Return [X, Y] of the center of cell containing provided text 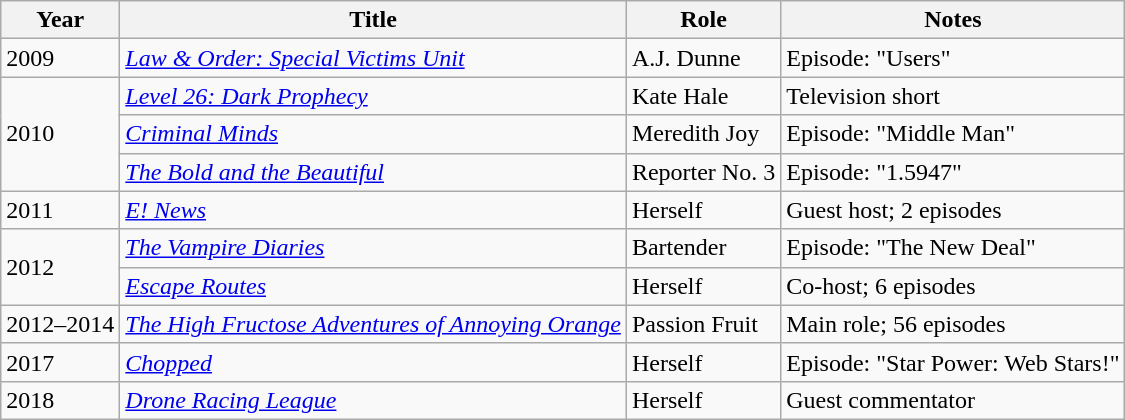
Co-host; 6 episodes [953, 286]
Bartender [703, 248]
Drone Racing League [374, 400]
E! News [374, 210]
The Bold and the Beautiful [374, 172]
Episode: "Middle Man" [953, 134]
2009 [60, 58]
Title [374, 20]
Guest commentator [953, 400]
Notes [953, 20]
Reporter No. 3 [703, 172]
2012–2014 [60, 324]
The High Fructose Adventures of Annoying Orange [374, 324]
2011 [60, 210]
Level 26: Dark Prophecy [374, 96]
2017 [60, 362]
Year [60, 20]
Main role; 56 episodes [953, 324]
Passion Fruit [703, 324]
Role [703, 20]
2012 [60, 267]
2010 [60, 134]
The Vampire Diaries [374, 248]
Escape Routes [374, 286]
Criminal Minds [374, 134]
Law & Order: Special Victims Unit [374, 58]
Episode: "Star Power: Web Stars!" [953, 362]
Episode: "Users" [953, 58]
A.J. Dunne [703, 58]
Kate Hale [703, 96]
2018 [60, 400]
Television short [953, 96]
Chopped [374, 362]
Episode: "The New Deal" [953, 248]
Episode: "1.5947" [953, 172]
Meredith Joy [703, 134]
Guest host; 2 episodes [953, 210]
